Extract the (x, y) coordinate from the center of the cell holding the provided text.  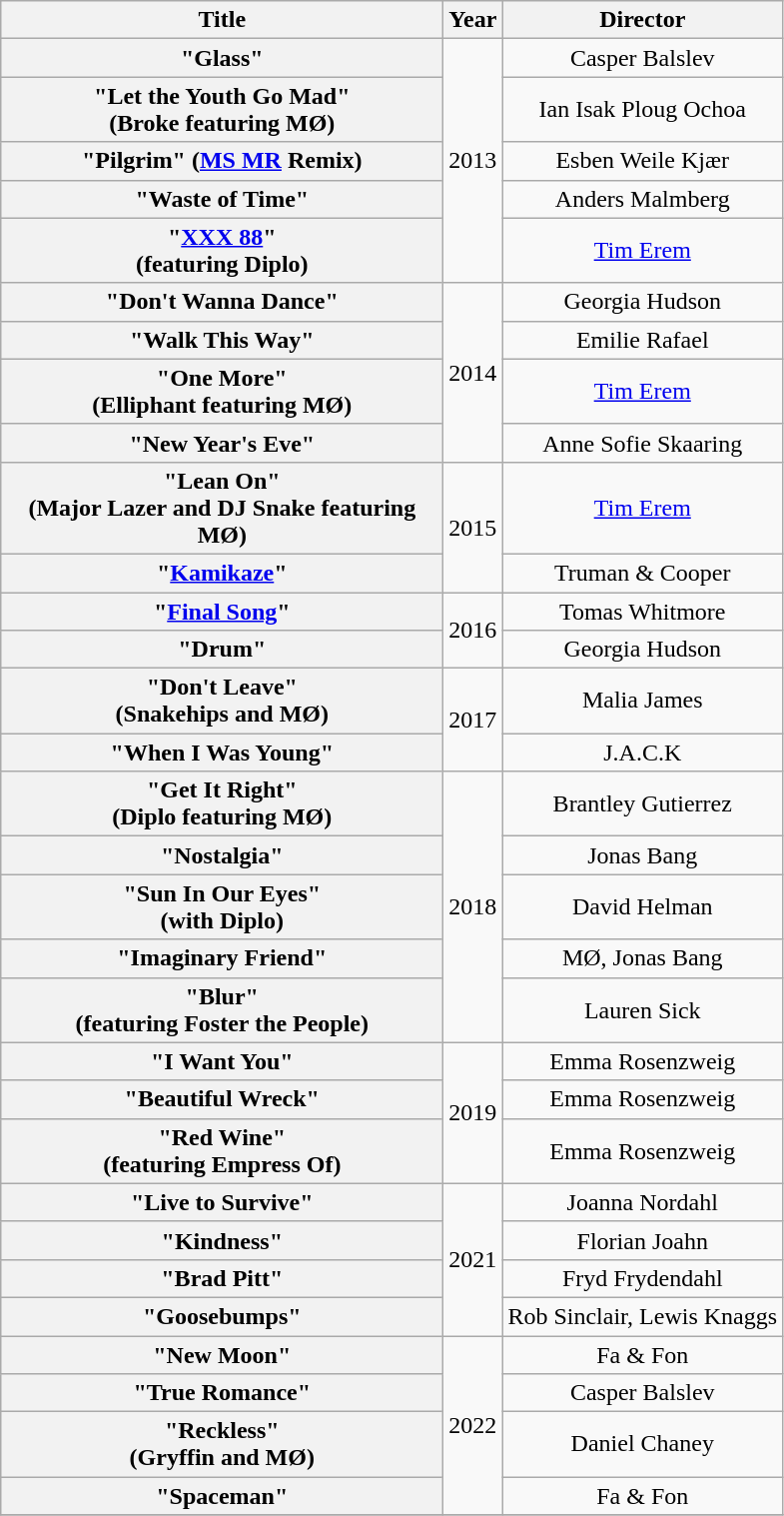
2013 (473, 161)
Title (222, 20)
"When I Was Young" (222, 753)
"Beautiful Wreck" (222, 1099)
"Final Song" (222, 611)
2021 (473, 1259)
Emilie Rafael (643, 340)
"Waste of Time" (222, 199)
Tomas Whitmore (643, 611)
2017 (473, 720)
Anne Sofie Skaaring (643, 443)
"Nostalgia" (222, 855)
"Spaceman" (222, 1496)
Florian Joahn (643, 1240)
"Pilgrim" (MS MR Remix) (222, 161)
"True Romance" (222, 1393)
"Don't Leave"(Snakehips and MØ) (222, 702)
"I Want You" (222, 1061)
Brantley Gutierrez (643, 803)
Lauren Sick (643, 1009)
2016 (473, 630)
Esben Weile Kjær (643, 161)
"Glass" (222, 58)
J.A.C.K (643, 753)
Daniel Chaney (643, 1445)
"Drum" (222, 650)
Ian Isak Ploug Ochoa (643, 110)
Joanna Nordahl (643, 1202)
MØ, Jonas Bang (643, 958)
Anders Malmberg (643, 199)
Year (473, 20)
Rob Sinclair, Lewis Knaggs (643, 1316)
"Brad Pitt" (222, 1278)
"Red Wine"(featuring Empress Of) (222, 1151)
2014 (473, 372)
"Lean On"(Major Lazer and DJ Snake featuring MØ) (222, 508)
Truman & Cooper (643, 573)
Fryd Frydendahl (643, 1278)
2019 (473, 1113)
Jonas Bang (643, 855)
Malia James (643, 702)
"Kamikaze" (222, 573)
"Kindness" (222, 1240)
"Blur"(featuring Foster the People) (222, 1009)
"Don't Wanna Dance" (222, 302)
"Imaginary Friend" (222, 958)
2015 (473, 527)
2022 (473, 1425)
"New Moon" (222, 1354)
"Get It Right"(Diplo featuring MØ) (222, 803)
"Reckless"(Gryffin and MØ) (222, 1445)
"New Year's Eve" (222, 443)
"Live to Survive" (222, 1202)
2018 (473, 907)
David Helman (643, 907)
"One More"(Elliphant featuring MØ) (222, 392)
"Let the Youth Go Mad"(Broke featuring MØ) (222, 110)
"Goosebumps" (222, 1316)
"Walk This Way" (222, 340)
"XXX 88"(featuring Diplo) (222, 250)
Director (643, 20)
"Sun In Our Eyes"(with Diplo) (222, 907)
